Provide the [x, y] coordinate of the cell's center where the given text is located.  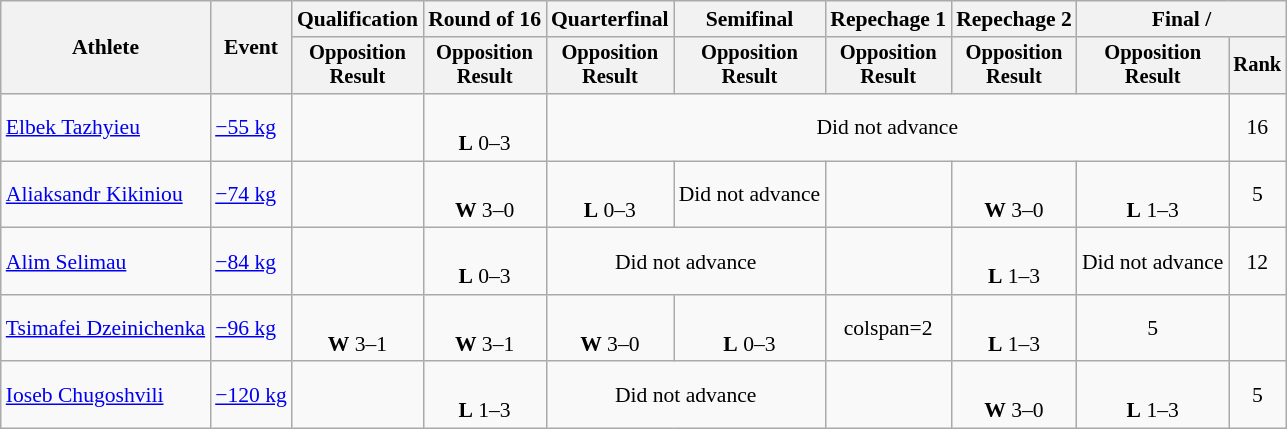
Round of 16 [484, 19]
−120 kg [251, 396]
Repechage 2 [1014, 19]
−55 kg [251, 128]
Semifinal [750, 19]
12 [1257, 262]
Ioseb Chugoshvili [106, 396]
16 [1257, 128]
−96 kg [251, 328]
Qualification [358, 19]
Aliaksandr Kikiniou [106, 194]
−84 kg [251, 262]
Alim Selimau [106, 262]
Rank [1257, 66]
Elbek Tazhyieu [106, 128]
Repechage 1 [888, 19]
−74 kg [251, 194]
Athlete [106, 48]
colspan=2 [888, 328]
Quarterfinal [610, 19]
Final / [1182, 19]
Tsimafei Dzeinichenka [106, 328]
Event [251, 48]
